Pinpoint the cell where the given text exists, returning its [x, y] midpoint coordinate. 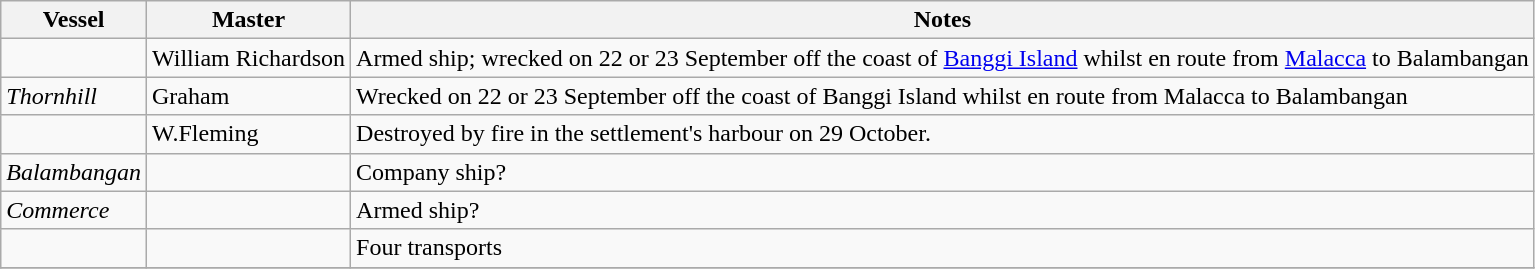
Thornhill [74, 96]
Armed ship? [943, 210]
W.Fleming [248, 134]
Wrecked on 22 or 23 September off the coast of Banggi Island whilst en route from Malacca to Balambangan [943, 96]
Vessel [74, 20]
Notes [943, 20]
Graham [248, 96]
William Richardson [248, 58]
Company ship? [943, 172]
Master [248, 20]
Armed ship; wrecked on 22 or 23 September off the coast of Banggi Island whilst en route from Malacca to Balambangan [943, 58]
Commerce [74, 210]
Four transports [943, 248]
Balambangan [74, 172]
Destroyed by fire in the settlement's harbour on 29 October. [943, 134]
